Detect which cell encompasses the target text, then output its [X, Y] center coordinate. 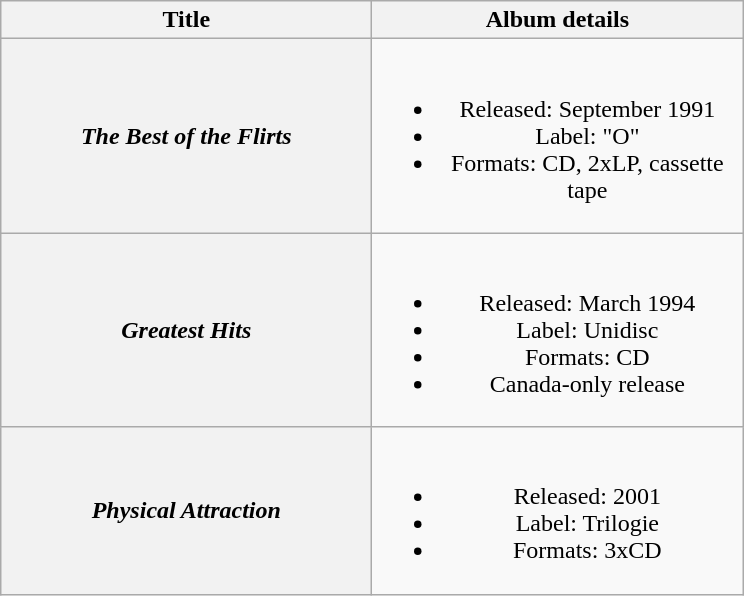
Greatest Hits [186, 330]
Released: March 1994Label: UnidiscFormats: CDCanada-only release [558, 330]
The Best of the Flirts [186, 136]
Physical Attraction [186, 510]
Title [186, 20]
Released: September 1991Label: "O"Formats: CD, 2xLP, cassette tape [558, 136]
Released: 2001Label: TrilogieFormats: 3xCD [558, 510]
Album details [558, 20]
